Search for the cell housing the specified text and yield its (X, Y) center coordinate. 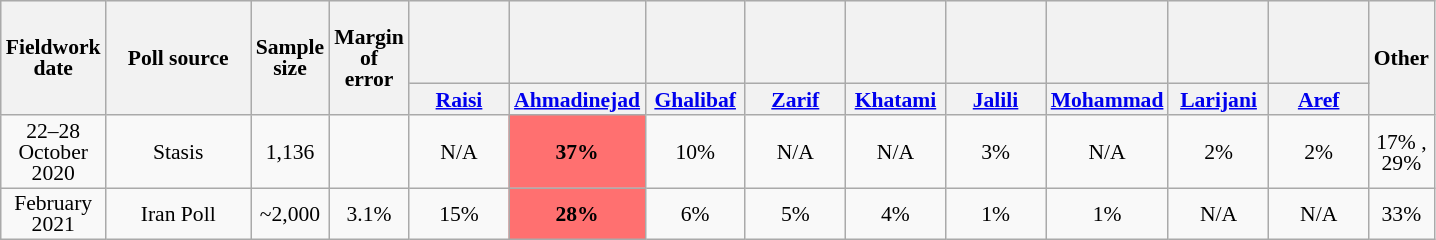
Larijani (1218, 100)
Raisi (459, 100)
Other (1402, 58)
4% (895, 214)
Mohammad (1108, 100)
37% (577, 152)
Ahmadinejad (577, 100)
Samplesize (290, 58)
Khatami (895, 100)
22–28 October 2020 (54, 152)
1,136 (290, 152)
Fieldwork date (54, 58)
3% (995, 152)
Jalili (995, 100)
6% (695, 214)
28% (577, 214)
Zarif (795, 100)
Aref (1319, 100)
~2,000 (290, 214)
February 2021 (54, 214)
Ghalibaf (695, 100)
Poll source (178, 58)
Margin of error (369, 58)
3.1% (369, 214)
33% (1402, 214)
10% (695, 152)
15% (459, 214)
17% , 29% (1402, 152)
5% (795, 214)
Iran Poll (178, 214)
Stasis (178, 152)
